Pinpoint the cell where the given text exists, returning its [x, y] midpoint coordinate. 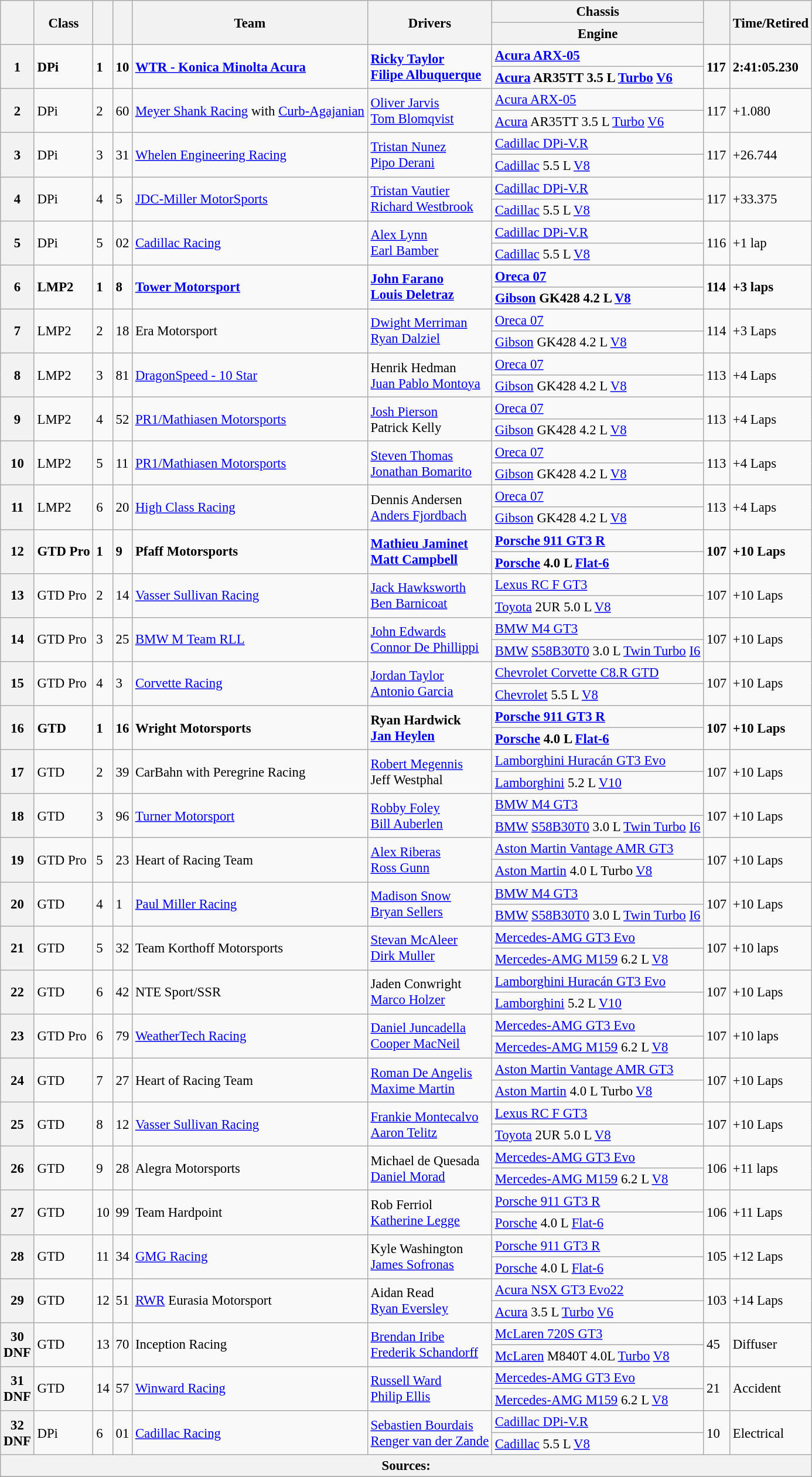
Dwight Merriman Ryan Dalziel [429, 331]
Class [63, 22]
32DNF [18, 1432]
+12 Laps [770, 1257]
Alex Riberas Ross Gunn [429, 860]
81 [122, 375]
60 [122, 110]
CarBahn with Peregrine Racing [250, 771]
17 [18, 771]
+14 Laps [770, 1300]
BMW M Team RLL [250, 640]
2:41:05.230 [770, 67]
Russell Ward Philip Ellis [429, 1389]
30DNF [18, 1345]
Acura 3.5 L Turbo V6 [598, 1312]
Time/Retired [770, 22]
Madison Snow Bryan Sellers [429, 904]
Rob Ferriol Katherine Legge [429, 1212]
Tristan Nunez Pipo Derani [429, 155]
29 [18, 1300]
Henrik Hedman Juan Pablo Montoya [429, 375]
Wright Motorsports [250, 728]
+33.375 [770, 199]
JDC-Miller MotorSports [250, 199]
Jaden Conwright Marco Holzer [429, 992]
15 [18, 683]
Accident [770, 1389]
34 [122, 1257]
42 [122, 992]
99 [122, 1212]
Chevrolet Corvette C8.R GTD [598, 673]
Acura NSX GT3 Evo22 [598, 1289]
Team Hardpoint [250, 1212]
Whelen Engineering Racing [250, 155]
Mathieu Jaminet Matt Campbell [429, 551]
79 [122, 1036]
Electrical [770, 1432]
Corvette Racing [250, 683]
Meyer Shank Racing with Curb-Agajanian [250, 110]
Paul Miller Racing [250, 904]
52 [122, 420]
96 [122, 816]
Josh Pierson Patrick Kelly [429, 420]
57 [122, 1389]
Era Motorsport [250, 331]
Drivers [429, 22]
WTR - Konica Minolta Acura [250, 67]
Diffuser [770, 1345]
Engine [598, 34]
Team Korthoff Motorsports [250, 948]
John Edwards Connor De Phillippi [429, 640]
GMG Racing [250, 1257]
High Class Racing [250, 508]
Turner Motorsport [250, 816]
Steven Thomas Jonathan Bomarito [429, 463]
Team [250, 22]
51 [122, 1300]
Alex Lynn Earl Bamber [429, 243]
DragonSpeed - 10 Star [250, 375]
Tower Motorsport [250, 287]
Michael de Quesada Daniel Morad [429, 1169]
Chevrolet 5.5 L V8 [598, 695]
Robert Megennis Jeff Westphal [429, 771]
103 [717, 1300]
31 [122, 155]
Ryan Hardwick Jan Heylen [429, 728]
WeatherTech Racing [250, 1036]
19 [18, 860]
45 [717, 1345]
Alegra Motorsports [250, 1169]
Robby Foley Bill Auberlen [429, 816]
Chassis [598, 12]
Oliver Jarvis Tom Blomqvist [429, 110]
Inception Racing [250, 1345]
Roman De Angelis Maxime Martin [429, 1080]
+11 laps [770, 1169]
Tristan Vautier Richard Westbrook [429, 199]
Sebastien Bourdais Renger van der Zande [429, 1432]
02 [122, 243]
116 [717, 243]
Aidan Read Ryan Eversley [429, 1300]
Dennis Andersen Anders Fjordbach [429, 508]
+3 laps [770, 287]
RWR Eurasia Motorsport [250, 1300]
Kyle Washington James Sofronas [429, 1257]
McLaren 720S GT3 [598, 1334]
+1 lap [770, 243]
32 [122, 948]
NTE Sport/SSR [250, 992]
Daniel Juncadella Cooper MacNeil [429, 1036]
105 [717, 1257]
Stevan McAleer Dirk Muller [429, 948]
22 [18, 992]
McLaren M840T 4.0L Turbo V8 [598, 1356]
26 [18, 1169]
Pfaff Motorsports [250, 551]
Winward Racing [250, 1389]
31DNF [18, 1389]
+1.080 [770, 110]
Brendan Iribe Frederik Schandorff [429, 1345]
+26.744 [770, 155]
+11 Laps [770, 1212]
39 [122, 771]
Jordan Taylor Antonio Garcia [429, 683]
+3 Laps [770, 331]
Frankie Montecalvo Aaron Telitz [429, 1124]
John Farano Louis Deletraz [429, 287]
24 [18, 1080]
01 [122, 1432]
Ricky Taylor Filipe Albuquerque [429, 67]
70 [122, 1345]
Sources: [407, 1466]
Jack Hawksworth Ben Barnicoat [429, 595]
